Provide the (X, Y) coordinate of the cell's center where the given text is located.  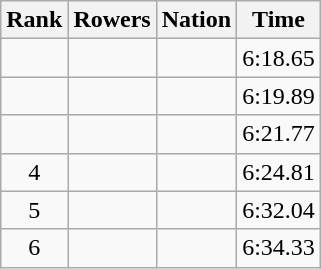
6:21.77 (279, 134)
6:18.65 (279, 58)
4 (34, 172)
6:24.81 (279, 172)
6:34.33 (279, 248)
5 (34, 210)
6:32.04 (279, 210)
Rank (34, 20)
6:19.89 (279, 96)
Rowers (112, 20)
Nation (196, 20)
6 (34, 248)
Time (279, 20)
